Identify which cell holds the provided text, then report its [x, y] central coordinate. 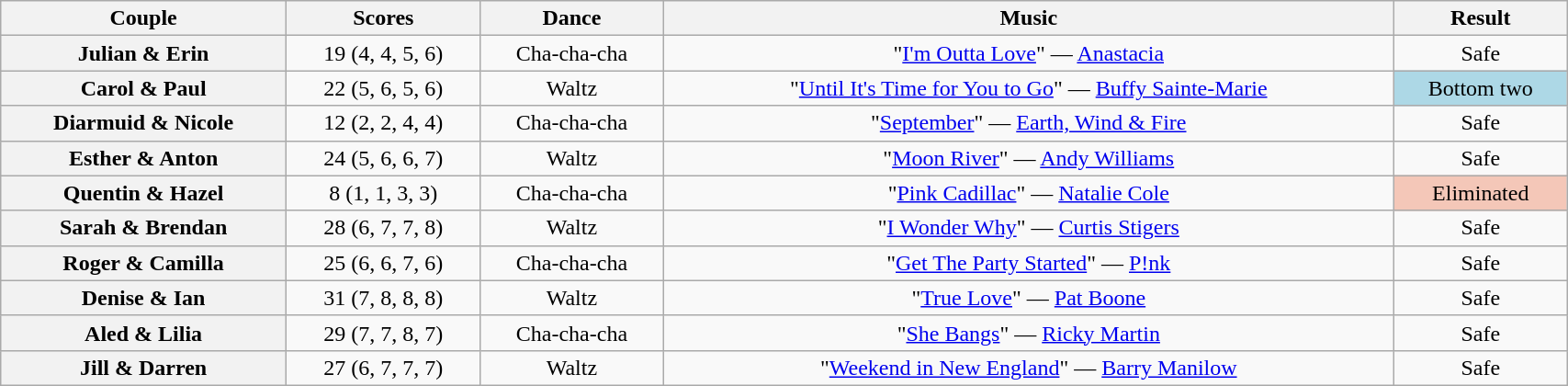
31 (7, 8, 8, 8) [383, 298]
"September" — Earth, Wind & Fire [1029, 123]
"Until It's Time for You to Go" — Buffy Sainte-Marie [1029, 88]
"Weekend in New England" — Barry Manilow [1029, 368]
22 (5, 6, 5, 6) [383, 88]
"True Love" — Pat Boone [1029, 298]
Couple [143, 18]
Music [1029, 18]
Jill & Darren [143, 368]
Bottom two [1481, 88]
"Moon River" — Andy Williams [1029, 158]
12 (2, 2, 4, 4) [383, 123]
Dance [571, 18]
Sarah & Brendan [143, 228]
"Get The Party Started" — P!nk [1029, 263]
"She Bangs" — Ricky Martin [1029, 333]
Roger & Camilla [143, 263]
Eliminated [1481, 193]
Quentin & Hazel [143, 193]
Result [1481, 18]
28 (6, 7, 7, 8) [383, 228]
Diarmuid & Nicole [143, 123]
Scores [383, 18]
29 (7, 7, 8, 7) [383, 333]
8 (1, 1, 3, 3) [383, 193]
25 (6, 6, 7, 6) [383, 263]
27 (6, 7, 7, 7) [383, 368]
"I'm Outta Love" — Anastacia [1029, 53]
Carol & Paul [143, 88]
Esther & Anton [143, 158]
24 (5, 6, 6, 7) [383, 158]
"Pink Cadillac" — Natalie Cole [1029, 193]
Julian & Erin [143, 53]
Aled & Lilia [143, 333]
"I Wonder Why" — Curtis Stigers [1029, 228]
19 (4, 4, 5, 6) [383, 53]
Denise & Ian [143, 298]
